Return the [x, y] coordinate for the center point of the cell that contains the specified text.  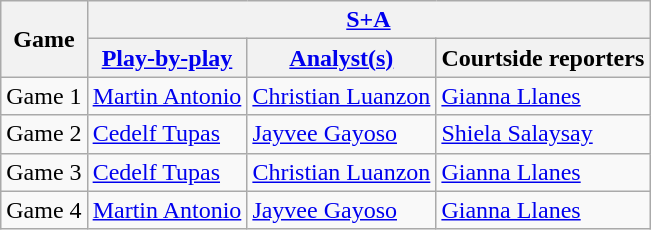
Game 4 [44, 210]
Game 3 [44, 172]
Play-by-play [167, 58]
Shiela Salaysay [543, 134]
S+A [368, 20]
Courtside reporters [543, 58]
Game 1 [44, 96]
Game 2 [44, 134]
Analyst(s) [342, 58]
Game [44, 39]
